Scan for the cell matching the given text and deliver its (X, Y) coordinate at center. 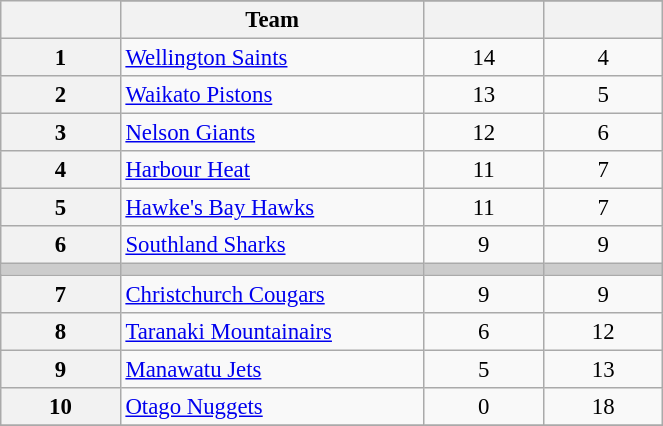
Manawatu Jets (272, 369)
Hawke's Bay Hawks (272, 208)
Southland Sharks (272, 245)
18 (602, 406)
2 (60, 95)
Wellington Saints (272, 58)
Harbour Heat (272, 170)
Christchurch Cougars (272, 294)
Taranaki Mountainairs (272, 331)
Otago Nuggets (272, 406)
Waikato Pistons (272, 95)
1 (60, 58)
Team (272, 20)
Nelson Giants (272, 133)
10 (60, 406)
0 (484, 406)
3 (60, 133)
14 (484, 58)
8 (60, 331)
